For the text-containing cell, return its midpoint in [x, y] coordinate format. 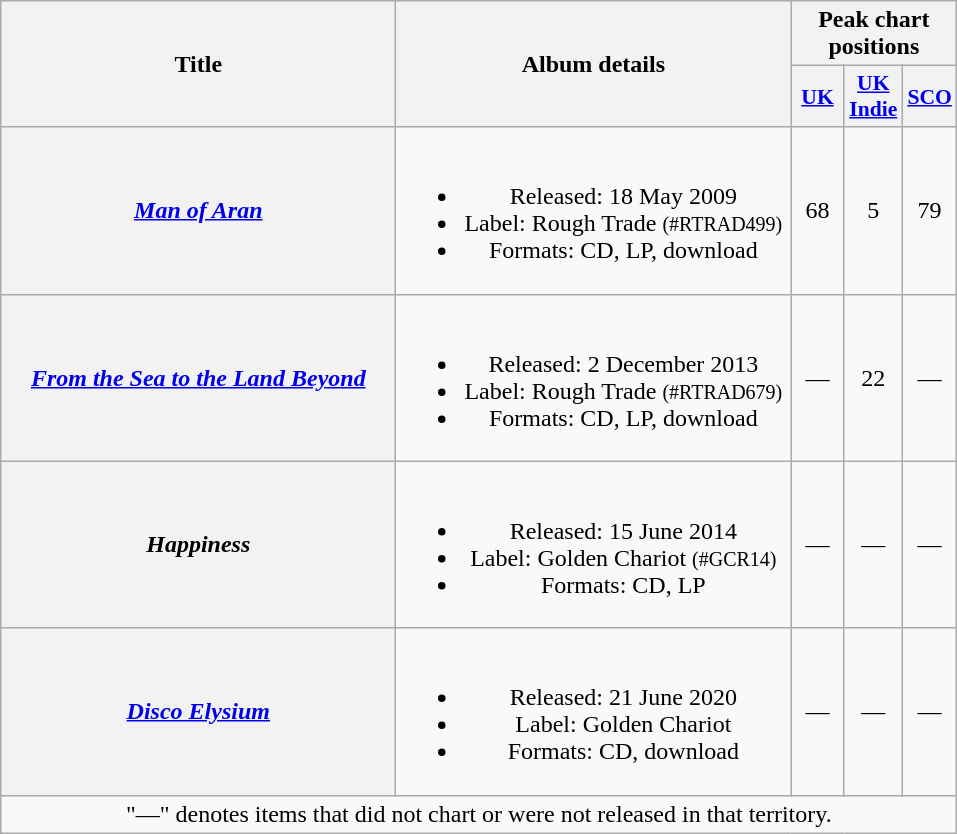
UK [818, 96]
5 [873, 210]
Released: 15 June 2014Label: Golden Chariot (#GCR14)Formats: CD, LP [594, 544]
68 [818, 210]
"—" denotes items that did not chart or were not released in that territory. [479, 814]
SCO [930, 96]
Title [198, 64]
UKIndie [873, 96]
Released: 2 December 2013Label: Rough Trade (#RTRAD679)Formats: CD, LP, download [594, 378]
Released: 18 May 2009Label: Rough Trade (#RTRAD499)Formats: CD, LP, download [594, 210]
Album details [594, 64]
From the Sea to the Land Beyond [198, 378]
Happiness [198, 544]
22 [873, 378]
79 [930, 210]
Man of Aran [198, 210]
Released: 21 June 2020Label: Golden ChariotFormats: CD, download [594, 712]
Peak chart positions [874, 34]
Disco Elysium [198, 712]
